Return (X, Y) of the center of cell containing provided text 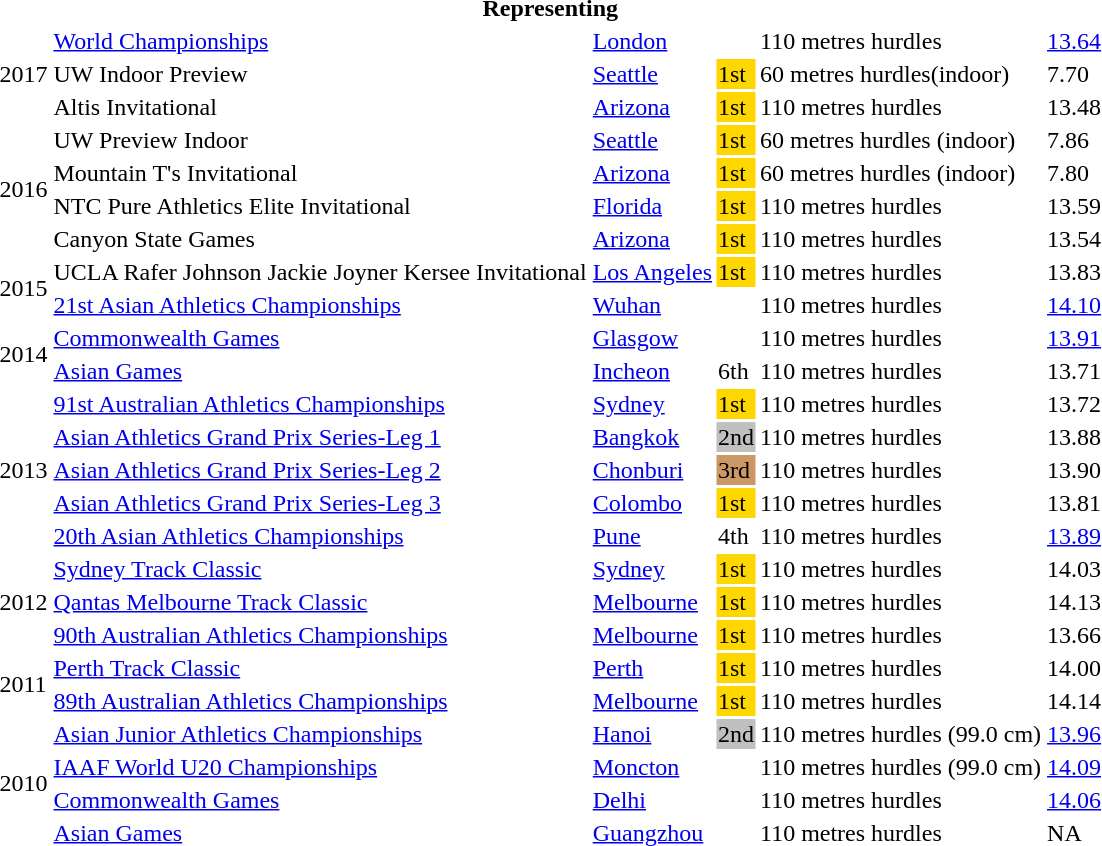
London (652, 41)
Los Angeles (652, 272)
Colombo (652, 503)
60 metres hurdles(indoor) (901, 74)
NTC Pure Athletics Elite Invitational (320, 206)
Perth (652, 668)
89th Australian Athletics Championships (320, 701)
20th Asian Athletics Championships (320, 536)
Chonburi (652, 470)
UW Indoor Preview (320, 74)
Asian Athletics Grand Prix Series-Leg 3 (320, 503)
21st Asian Athletics Championships (320, 305)
4th (736, 536)
Moncton (652, 767)
World Championships (320, 41)
6th (736, 371)
Bangkok (652, 437)
Asian Junior Athletics Championships (320, 734)
Asian Athletics Grand Prix Series-Leg 2 (320, 470)
UW Preview Indoor (320, 140)
Hanoi (652, 734)
Qantas Melbourne Track Classic (320, 602)
Glasgow (652, 338)
Incheon (652, 371)
Canyon State Games (320, 239)
Florida (652, 206)
Delhi (652, 800)
3rd (736, 470)
UCLA Rafer Johnson Jackie Joyner Kersee Invitational (320, 272)
Perth Track Classic (320, 668)
90th Australian Athletics Championships (320, 635)
Asian Games (320, 371)
IAAF World U20 Championships (320, 767)
Altis Invitational (320, 107)
Pune (652, 536)
Mountain T's Invitational (320, 173)
Sydney Track Classic (320, 569)
Asian Athletics Grand Prix Series-Leg 1 (320, 437)
91st Australian Athletics Championships (320, 404)
Wuhan (652, 305)
